Scan for the cell matching the given text and deliver its [x, y] coordinate at center. 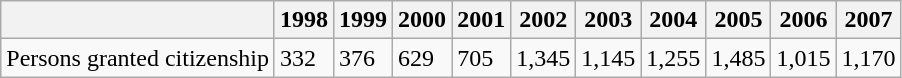
2006 [804, 20]
1,345 [544, 58]
1,170 [868, 58]
2001 [482, 20]
2004 [674, 20]
2005 [738, 20]
1999 [362, 20]
Persons granted citizenship [138, 58]
376 [362, 58]
629 [422, 58]
1,255 [674, 58]
1998 [304, 20]
2007 [868, 20]
1,485 [738, 58]
2003 [608, 20]
2002 [544, 20]
332 [304, 58]
1,145 [608, 58]
2000 [422, 20]
705 [482, 58]
1,015 [804, 58]
